Scan for the cell matching the given text and deliver its (X, Y) coordinate at center. 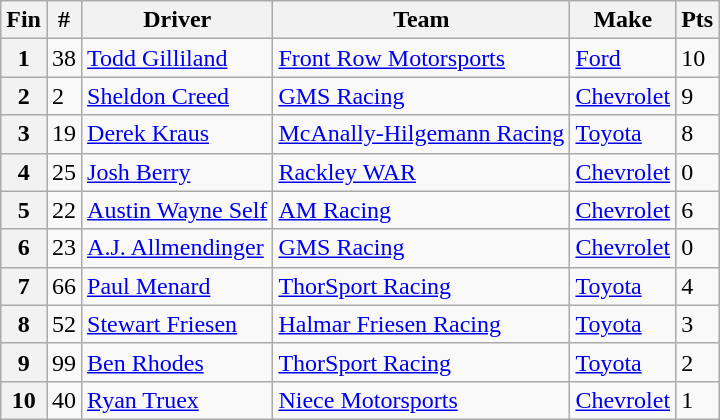
Front Row Motorsports (422, 58)
Rackley WAR (422, 172)
99 (64, 362)
Niece Motorsports (422, 400)
Paul Menard (178, 286)
38 (64, 58)
52 (64, 324)
22 (64, 210)
7 (24, 286)
Derek Kraus (178, 134)
25 (64, 172)
Make (623, 20)
McAnally-Hilgemann Racing (422, 134)
# (64, 20)
Todd Gilliland (178, 58)
Halmar Friesen Racing (422, 324)
Team (422, 20)
Stewart Friesen (178, 324)
Pts (698, 20)
AM Racing (422, 210)
Sheldon Creed (178, 96)
5 (24, 210)
Driver (178, 20)
40 (64, 400)
23 (64, 248)
19 (64, 134)
A.J. Allmendinger (178, 248)
Ben Rhodes (178, 362)
Ryan Truex (178, 400)
Austin Wayne Self (178, 210)
Josh Berry (178, 172)
Fin (24, 20)
Ford (623, 58)
66 (64, 286)
